Find where the given text appears and provide that cell's center as (x, y) coordinate. 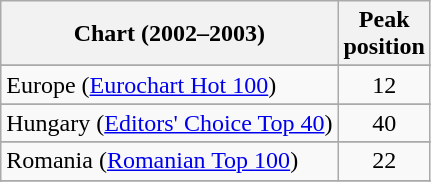
Europe (Eurochart Hot 100) (170, 85)
22 (384, 161)
12 (384, 85)
Romania (Romanian Top 100) (170, 161)
40 (384, 123)
Chart (2002–2003) (170, 34)
Peakposition (384, 34)
Hungary (Editors' Choice Top 40) (170, 123)
